Return [x, y] of the center of cell containing provided text 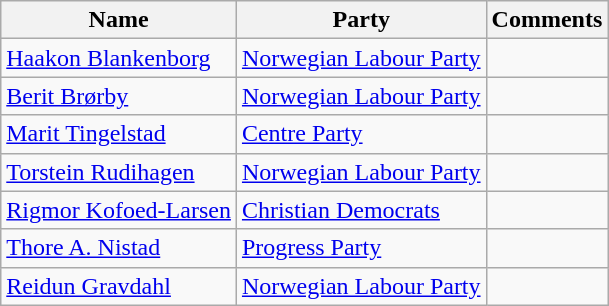
Rigmor Kofoed-Larsen [119, 210]
Comments [547, 20]
Centre Party [361, 134]
Party [361, 20]
Progress Party [361, 248]
Berit Brørby [119, 96]
Haakon Blankenborg [119, 58]
Name [119, 20]
Torstein Rudihagen [119, 172]
Christian Democrats [361, 210]
Marit Tingelstad [119, 134]
Reidun Gravdahl [119, 286]
Thore A. Nistad [119, 248]
